Determine the (x, y) coordinate at the center of the cell enclosing the given text.  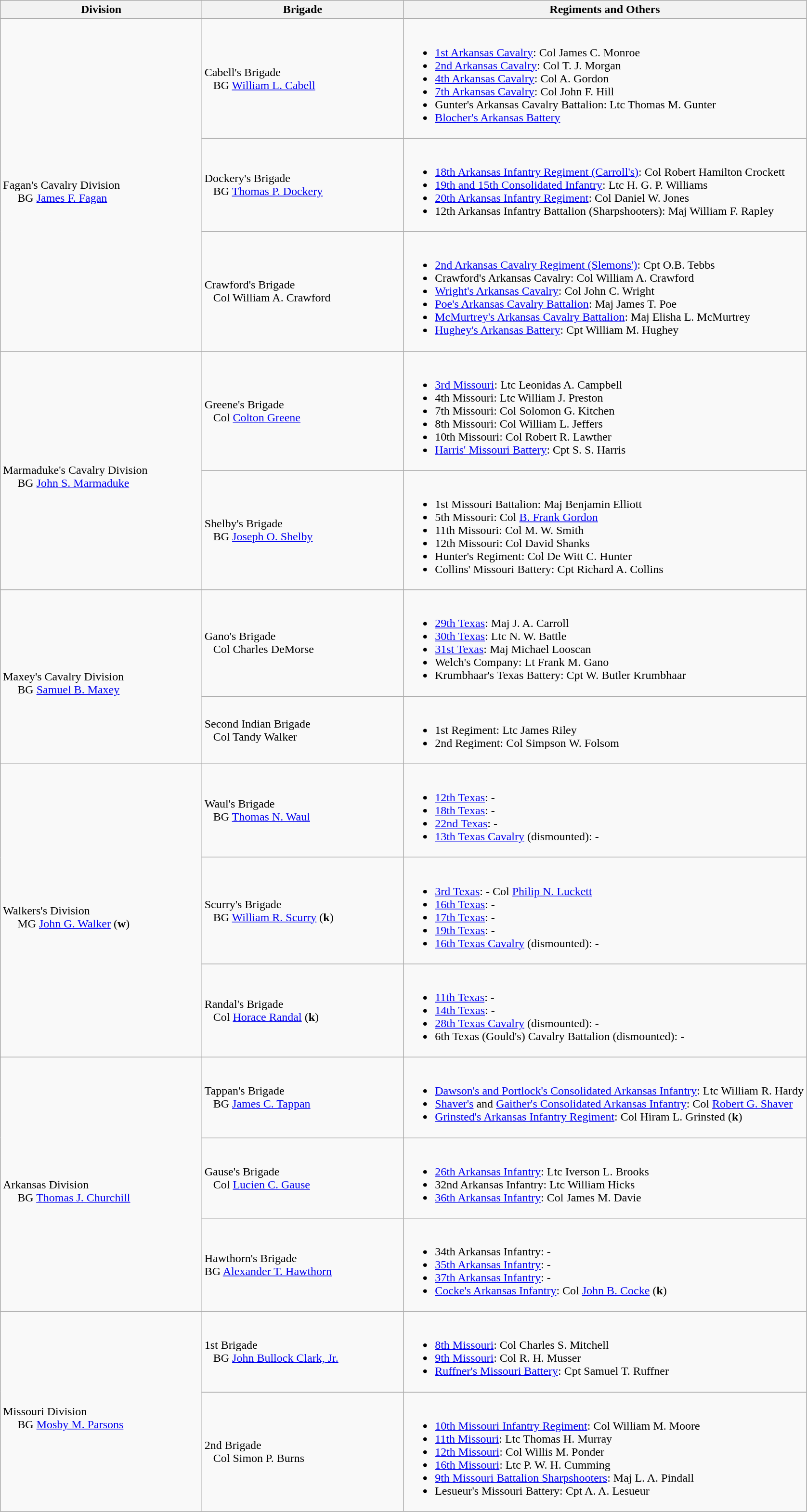
Crawford's Brigade Col William A. Crawford (302, 291)
Walkers's Division MG John G. Walker (w) (101, 910)
Arkansas Division BG Thomas J. Churchill (101, 1184)
34th Arkansas Infantry: -35th Arkansas Infantry: -37th Arkansas Infantry: -Cocke's Arkansas Infantry: Col John B. Cocke (k) (605, 1265)
Shelby's Brigade BG Joseph O. Shelby (302, 530)
Waul's Brigade BG Thomas N. Waul (302, 810)
8th Missouri: Col Charles S. Mitchell9th Missouri: Col R. H. MusserRuffner's Missouri Battery: Cpt Samuel T. Ruffner (605, 1352)
Cabell's Brigade BG William L. Cabell (302, 78)
1st Regiment: Ltc James Riley2nd Regiment: Col Simpson W. Folsom (605, 730)
Second Indian Brigade Col Tandy Walker (302, 730)
Dockery's Brigade BG Thomas P. Dockery (302, 185)
3rd Texas: - Col Philip N. Luckett16th Texas: -17th Texas: -19th Texas: -16th Texas Cavalry (dismounted): - (605, 910)
11th Texas: -14th Texas: -28th Texas Cavalry (dismounted): -6th Texas (Gould's) Cavalry Battalion (dismounted): - (605, 1010)
2nd Brigade Col Simon P. Burns (302, 1452)
1st Brigade BG John Bullock Clark, Jr. (302, 1352)
Hawthorn's BrigadeBG Alexander T. Hawthorn (302, 1265)
Regiments and Others (605, 10)
Randal's Brigade Col Horace Randal (k) (302, 1010)
Division (101, 10)
Brigade (302, 10)
Maxey's Cavalry Division BG Samuel B. Maxey (101, 677)
Gano's Brigade Col Charles DeMorse (302, 643)
Gause's Brigade Col Lucien C. Gause (302, 1178)
Tappan's Brigade BG James C. Tappan (302, 1097)
Scurry's Brigade BG William R. Scurry (k) (302, 910)
Fagan's Cavalry Division BG James F. Fagan (101, 185)
26th Arkansas Infantry: Ltc Iverson L. Brooks32nd Arkansas Infantry: Ltc William Hicks36th Arkansas Infantry: Col James M. Davie (605, 1178)
12th Texas: -18th Texas: -22nd Texas: -13th Texas Cavalry (dismounted): - (605, 810)
Greene's Brigade Col Colton Greene (302, 411)
Marmaduke's Cavalry Division BG John S. Marmaduke (101, 470)
Missouri Division BG Mosby M. Parsons (101, 1412)
